Identify which cell holds the provided text, then report its (X, Y) central coordinate. 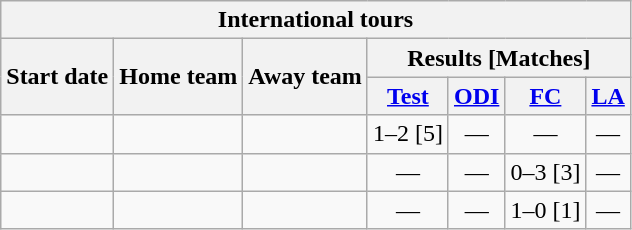
1–0 [1] (546, 210)
0–3 [3] (546, 172)
Test (408, 96)
Home team (178, 77)
Results [Matches] (498, 58)
1–2 [5] (408, 134)
International tours (316, 20)
FC (546, 96)
ODI (476, 96)
Start date (58, 77)
Away team (306, 77)
LA (608, 96)
